Search for the cell housing the specified text and yield its [X, Y] center coordinate. 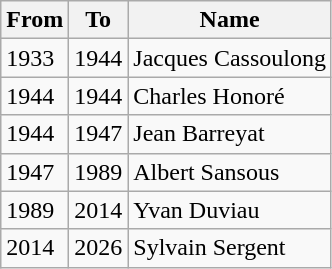
From [35, 20]
Yvan Duviau [230, 210]
Albert Sansous [230, 172]
Charles Honoré [230, 96]
Name [230, 20]
1933 [35, 58]
To [98, 20]
2026 [98, 248]
Jean Barreyat [230, 134]
Jacques Cassoulong [230, 58]
Sylvain Sergent [230, 248]
